Search for the cell housing the specified text and yield its (X, Y) center coordinate. 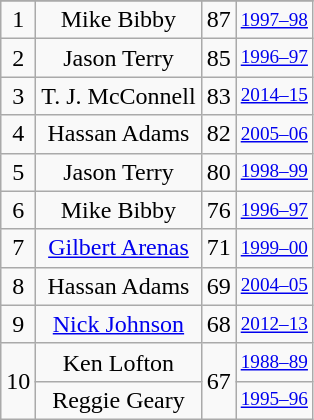
82 (218, 134)
1995–96 (274, 400)
7 (18, 248)
2005–06 (274, 134)
76 (218, 210)
3 (18, 96)
1999–00 (274, 248)
1988–89 (274, 362)
Gilbert Arenas (118, 248)
1997–98 (274, 20)
4 (18, 134)
Reggie Geary (118, 400)
80 (218, 172)
85 (218, 58)
68 (218, 324)
67 (218, 381)
2014–15 (274, 96)
Nick Johnson (118, 324)
87 (218, 20)
1998–99 (274, 172)
8 (18, 286)
2004–05 (274, 286)
2012–13 (274, 324)
5 (18, 172)
T. J. McConnell (118, 96)
69 (218, 286)
Ken Lofton (118, 362)
83 (218, 96)
10 (18, 381)
2 (18, 58)
1 (18, 20)
9 (18, 324)
71 (218, 248)
6 (18, 210)
